Search for the cell housing the specified text and yield its (x, y) center coordinate. 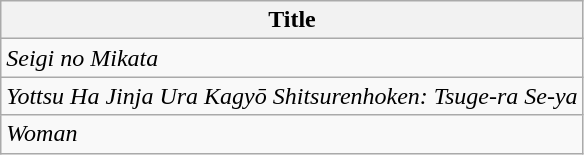
Seigi no Mikata (292, 58)
Yottsu Ha Jinja Ura Kagyō Shitsurenhoken: Tsuge-ra Se-ya (292, 96)
Woman (292, 134)
Title (292, 20)
